Output the [X, Y] coordinate of the center of the cell containing the given text.  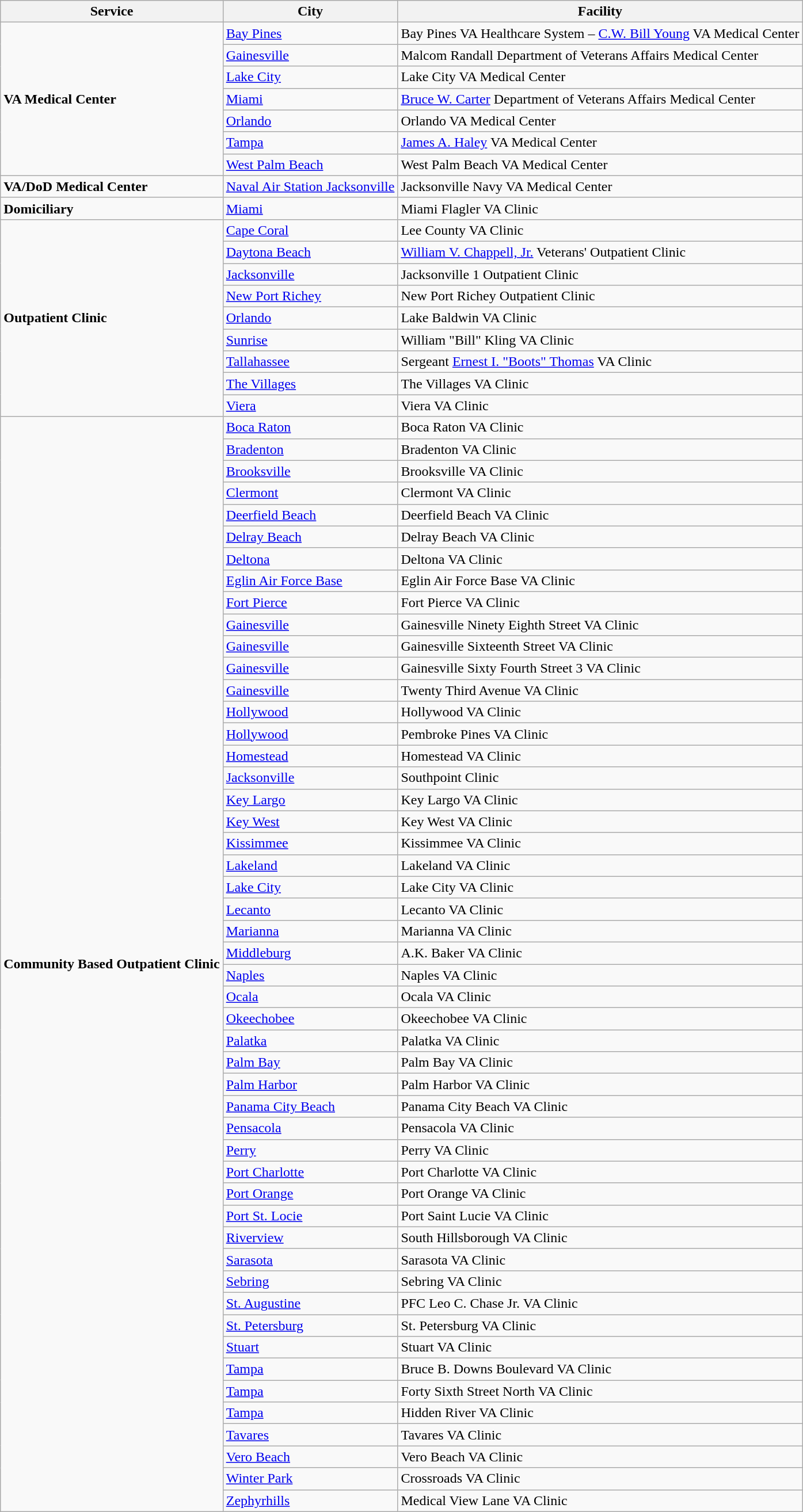
The Villages VA Clinic [600, 384]
Bay Pines VA Healthcare System – C.W. Bill Young VA Medical Center [600, 33]
Zephyrhills [310, 1500]
Ocala [310, 997]
Eglin Air Force Base [310, 581]
The Villages [310, 384]
Eglin Air Force Base VA Clinic [600, 581]
Brooksville VA Clinic [600, 471]
Port St. Locie [310, 1216]
Tavares VA Clinic [600, 1435]
Marianna VA Clinic [600, 931]
Sergeant Ernest I. "Boots" Thomas VA Clinic [600, 362]
Lakeland VA Clinic [600, 865]
West Palm Beach [310, 165]
Lake City VA Clinic [600, 887]
Bruce W. Carter Department of Veterans Affairs Medical Center [600, 99]
Palm Bay [310, 1063]
Facility [600, 12]
Pembroke Pines VA Clinic [600, 734]
Domiciliary [112, 208]
PFC Leo C. Chase Jr. VA Clinic [600, 1303]
Orlando VA Medical Center [600, 121]
Viera VA Clinic [600, 406]
Pensacola VA Clinic [600, 1128]
Twenty Third Avenue VA Clinic [600, 690]
Perry VA Clinic [600, 1150]
Fort Pierce [310, 602]
James A. Haley VA Medical Center [600, 143]
Viera [310, 406]
Tallahassee [310, 362]
Gainesville Ninety Eighth Street VA Clinic [600, 624]
Palm Bay VA Clinic [600, 1063]
Palatka [310, 1041]
Ocala VA Clinic [600, 997]
Clermont [310, 493]
Boca Raton [310, 427]
Lecanto VA Clinic [600, 909]
Palm Harbor [310, 1085]
Naval Air Station Jacksonville [310, 186]
Delray Beach [310, 537]
Sebring [310, 1281]
Medical View Lane VA Clinic [600, 1500]
Daytona Beach [310, 252]
Southpoint Clinic [600, 778]
Community Based Outpatient Clinic [112, 964]
Gainesville Sixty Fourth Street 3 VA Clinic [600, 669]
Palatka VA Clinic [600, 1041]
Stuart VA Clinic [600, 1347]
St. Augustine [310, 1303]
West Palm Beach VA Medical Center [600, 165]
Pensacola [310, 1128]
Panama City Beach [310, 1106]
Lake City VA Medical Center [600, 77]
Malcom Randall Department of Veterans Affairs Medical Center [600, 55]
Fort Pierce VA Clinic [600, 602]
St. Petersburg VA Clinic [600, 1325]
Sebring VA Clinic [600, 1281]
Panama City Beach VA Clinic [600, 1106]
St. Petersburg [310, 1325]
Port Saint Lucie VA Clinic [600, 1216]
Okeechobee VA Clinic [600, 1019]
Naples VA Clinic [600, 975]
Deltona VA Clinic [600, 559]
Stuart [310, 1347]
Hollywood VA Clinic [600, 712]
Riverview [310, 1238]
Sarasota [310, 1259]
Deltona [310, 559]
Homestead [310, 756]
Okeechobee [310, 1019]
Port Orange [310, 1194]
Marianna [310, 931]
Lakeland [310, 865]
Lecanto [310, 909]
Naples [310, 975]
Middleburg [310, 953]
Bay Pines [310, 33]
William "Bill" Kling VA Clinic [600, 340]
Key West [310, 822]
Brooksville [310, 471]
Deerfield Beach VA Clinic [600, 515]
Key Largo VA Clinic [600, 800]
Miami Flagler VA Clinic [600, 208]
Tavares [310, 1435]
Forty Sixth Street North VA Clinic [600, 1391]
New Port Richey [310, 296]
VA Medical Center [112, 99]
Bradenton [310, 449]
Vero Beach VA Clinic [600, 1457]
New Port Richey Outpatient Clinic [600, 296]
Jacksonville Navy VA Medical Center [600, 186]
Perry [310, 1150]
Delray Beach VA Clinic [600, 537]
Outpatient Clinic [112, 318]
Winter Park [310, 1479]
Port Charlotte VA Clinic [600, 1172]
Service [112, 12]
Bradenton VA Clinic [600, 449]
Lake Baldwin VA Clinic [600, 318]
Homestead VA Clinic [600, 756]
City [310, 12]
Clermont VA Clinic [600, 493]
Key West VA Clinic [600, 822]
Sarasota VA Clinic [600, 1259]
Cape Coral [310, 230]
Palm Harbor VA Clinic [600, 1085]
Kissimmee [310, 843]
Hidden River VA Clinic [600, 1413]
Sunrise [310, 340]
Bruce B. Downs Boulevard VA Clinic [600, 1369]
Vero Beach [310, 1457]
A.K. Baker VA Clinic [600, 953]
Kissimmee VA Clinic [600, 843]
Port Orange VA Clinic [600, 1194]
South Hillsborough VA Clinic [600, 1238]
Jacksonville 1 Outpatient Clinic [600, 274]
Crossroads VA Clinic [600, 1479]
Lee County VA Clinic [600, 230]
Gainesville Sixteenth Street VA Clinic [600, 647]
Boca Raton VA Clinic [600, 427]
William V. Chappell, Jr. Veterans' Outpatient Clinic [600, 252]
Deerfield Beach [310, 515]
Port Charlotte [310, 1172]
VA/DoD Medical Center [112, 186]
Key Largo [310, 800]
